Return the (x, y) coordinate for the center point of the cell that contains the specified text.  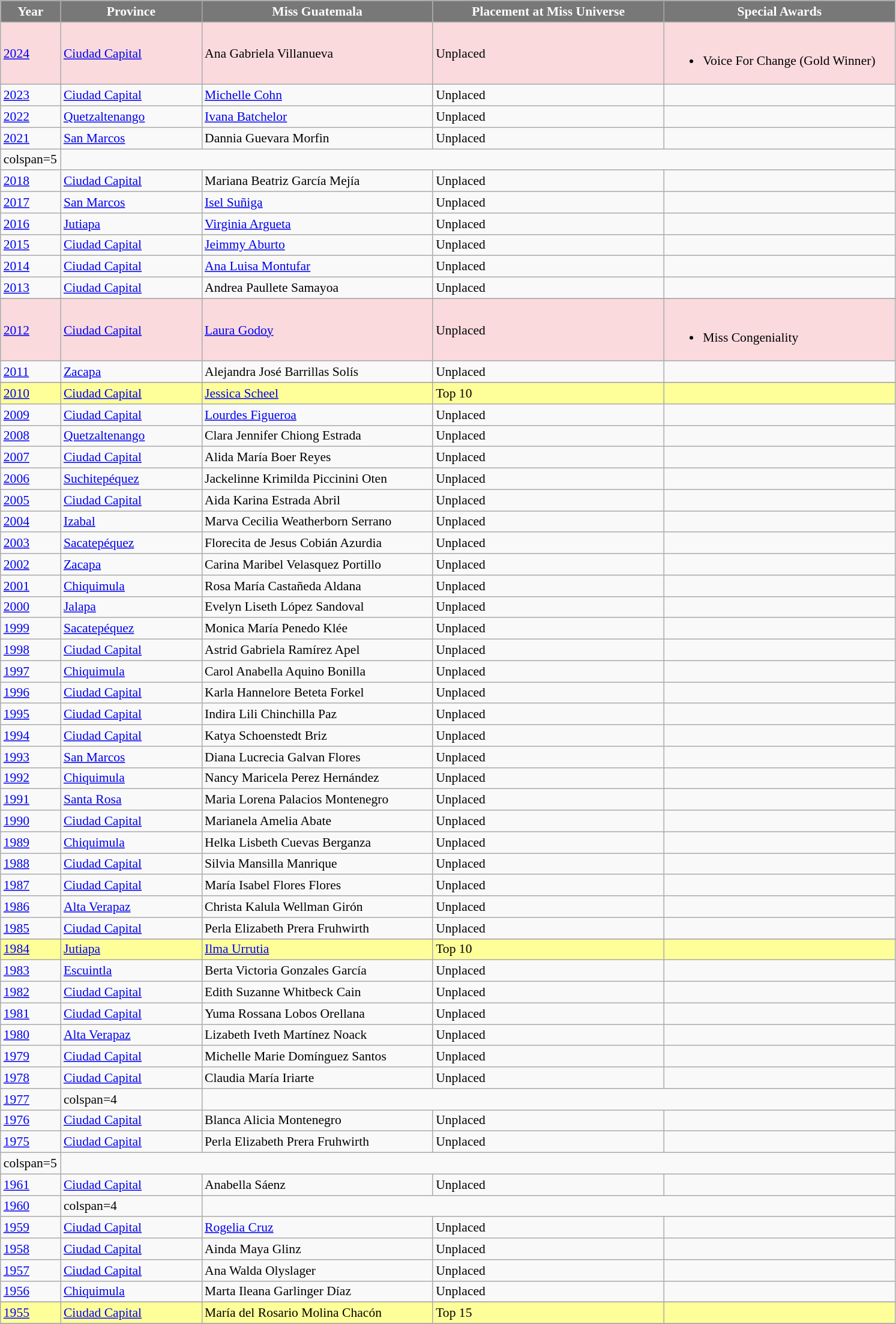
Escuintla (131, 971)
2015 (31, 245)
Province (131, 11)
Miss Congeniality (779, 330)
Blanca Alicia Montenegro (317, 1120)
1993 (31, 757)
1980 (31, 1035)
Jalapa (131, 607)
Berta Victoria Gonzales García (317, 971)
1982 (31, 993)
Laura Godoy (317, 330)
1995 (31, 715)
1988 (31, 864)
2022 (31, 117)
Indira Lili Chinchilla Paz (317, 715)
Anabella Sáenz (317, 1185)
2004 (31, 522)
2017 (31, 202)
1992 (31, 778)
1994 (31, 736)
Yuma Rossana Lobos Orellana (317, 1014)
Jessica Scheel (317, 393)
Alida María Boer Reyes (317, 458)
1956 (31, 1292)
Alejandra José Barrillas Solís (317, 372)
1996 (31, 693)
Carina Maribel Velasquez Portillo (317, 564)
2002 (31, 564)
Andrea Paullete Samayoa (317, 288)
Jeimmy Aburto (317, 245)
Jackelinne Krimilda Piccinini Oten (317, 479)
1981 (31, 1014)
2003 (31, 543)
2013 (31, 288)
1957 (31, 1271)
Ana Luisa Montufar (317, 267)
Florecita de Jesus Cobián Azurdia (317, 543)
Astrid Gabriela Ramírez Apel (317, 650)
2012 (31, 330)
2023 (31, 95)
2008 (31, 436)
1959 (31, 1228)
1987 (31, 886)
Santa Rosa (131, 800)
2010 (31, 393)
1955 (31, 1313)
1977 (31, 1099)
Placement at Miss Universe (549, 11)
2005 (31, 500)
Marta Ileana Garlinger Díaz (317, 1292)
Clara Jennifer Chiong Estrada (317, 436)
Voice For Change (Gold Winner) (779, 53)
1985 (31, 928)
1978 (31, 1078)
1983 (31, 971)
Mariana Beatriz García Mejía (317, 181)
Claudia María Iriarte (317, 1078)
2021 (31, 138)
Dannia Guevara Morfin (317, 138)
1960 (31, 1206)
Michelle Cohn (317, 95)
Year (31, 11)
Miss Guatemala (317, 11)
Rogelia Cruz (317, 1228)
2006 (31, 479)
Ilma Urrutia (317, 949)
Nancy Maricela Perez Hernández (317, 778)
2009 (31, 415)
María Isabel Flores Flores (317, 886)
2024 (31, 53)
María del Rosario Molina Chacón (317, 1313)
Carol Anabella Aquino Bonilla (317, 671)
2011 (31, 372)
Ana Walda Olyslager (317, 1271)
1961 (31, 1185)
1976 (31, 1120)
1990 (31, 821)
2001 (31, 586)
1998 (31, 650)
Lizabeth Iveth Martínez Noack (317, 1035)
Diana Lucrecia Galvan Flores (317, 757)
Ainda Maya Glinz (317, 1249)
Isel Suñiga (317, 202)
1989 (31, 842)
Izabal (131, 522)
Marianela Amelia Abate (317, 821)
Evelyn Liseth López Sandoval (317, 607)
2016 (31, 224)
Lourdes Figueroa (317, 415)
2014 (31, 267)
Silvia Mansilla Manrique (317, 864)
1975 (31, 1142)
Helka Lisbeth Cuevas Berganza (317, 842)
1958 (31, 1249)
1997 (31, 671)
1991 (31, 800)
Top 15 (549, 1313)
Michelle Marie Domínguez Santos (317, 1057)
Monica María Penedo Klée (317, 629)
1979 (31, 1057)
1999 (31, 629)
Suchitepéquez (131, 479)
Christa Kalula Wellman Girón (317, 907)
Karla Hannelore Beteta Forkel (317, 693)
Ivana Batchelor (317, 117)
1986 (31, 907)
Edith Suzanne Whitbeck Cain (317, 993)
Maria Lorena Palacios Montenegro (317, 800)
Virginia Argueta (317, 224)
2000 (31, 607)
Katya Schoenstedt Briz (317, 736)
Special Awards (779, 11)
Rosa María Castañeda Aldana (317, 586)
Marva Cecilia Weatherborn Serrano (317, 522)
Aida Karina Estrada Abril (317, 500)
2018 (31, 181)
Ana Gabriela Villanueva (317, 53)
2007 (31, 458)
1984 (31, 949)
